Return the (X, Y) coordinate for the center point of the cell that contains the specified text.  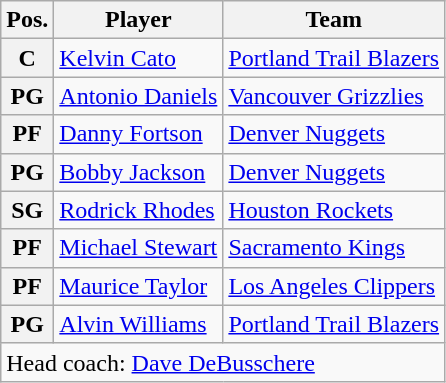
Head coach: Dave DeBusschere (223, 362)
Los Angeles Clippers (334, 286)
Houston Rockets (334, 210)
Sacramento Kings (334, 248)
Vancouver Grizzlies (334, 96)
Danny Fortson (138, 134)
Team (334, 20)
Player (138, 20)
SG (28, 210)
Michael Stewart (138, 248)
Antonio Daniels (138, 96)
Alvin Williams (138, 324)
Maurice Taylor (138, 286)
C (28, 58)
Bobby Jackson (138, 172)
Kelvin Cato (138, 58)
Rodrick Rhodes (138, 210)
Pos. (28, 20)
